Determine the (x, y) coordinate at the center of the cell enclosing the given text.  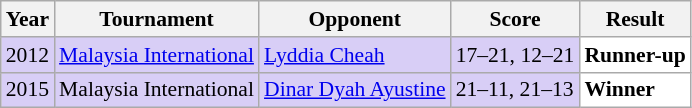
Score (516, 19)
Runner-up (634, 55)
Winner (634, 90)
Lyddia Cheah (355, 55)
21–11, 21–13 (516, 90)
Year (28, 19)
2015 (28, 90)
Tournament (156, 19)
Dinar Dyah Ayustine (355, 90)
17–21, 12–21 (516, 55)
2012 (28, 55)
Opponent (355, 19)
Result (634, 19)
